Determine the [X, Y] coordinate at the center of the cell enclosing the given text.  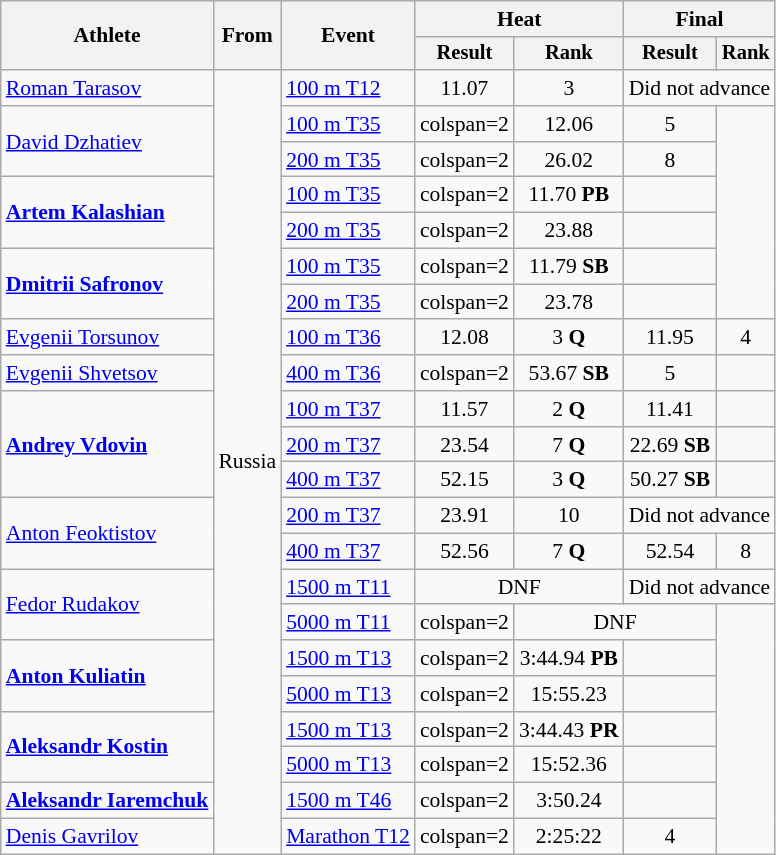
Denis Gavrilov [108, 837]
100 m T12 [348, 88]
23.88 [569, 231]
Dmitrii Safronov [108, 284]
15:52.36 [569, 765]
From [247, 36]
Marathon T12 [348, 837]
3:50.24 [569, 801]
Evgenii Torsunov [108, 338]
2:25:22 [569, 837]
400 m T36 [348, 373]
Anton Kuliatin [108, 676]
Anton Feoktistov [108, 534]
11.07 [464, 88]
50.27 SB [670, 480]
Russia [247, 462]
22.69 SB [670, 445]
52.54 [670, 552]
100 m T37 [348, 409]
12.08 [464, 338]
Aleksandr Kostin [108, 748]
11.41 [670, 409]
52.56 [464, 552]
11.79 SB [569, 267]
12.06 [569, 124]
Roman Tarasov [108, 88]
Heat [520, 19]
15:55.23 [569, 694]
10 [569, 516]
11.57 [464, 409]
23.54 [464, 445]
Aleksandr Iaremchuk [108, 801]
Andrey Vdovin [108, 444]
23.91 [464, 516]
2 Q [569, 409]
3 [569, 88]
Athlete [108, 36]
Evgenii Shvetsov [108, 373]
52.15 [464, 480]
53.67 SB [569, 373]
23.78 [569, 302]
1500 m T11 [348, 587]
11.95 [670, 338]
Fedor Rudakov [108, 604]
1500 m T46 [348, 801]
Event [348, 36]
5000 m T11 [348, 623]
26.02 [569, 160]
100 m T36 [348, 338]
3:44.43 PR [569, 730]
Artem Kalashian [108, 212]
3:44.94 PB [569, 658]
11.70 PB [569, 195]
Final [700, 19]
David Dzhatiev [108, 142]
